Output the (X, Y) coordinate of the center of the cell containing the given text.  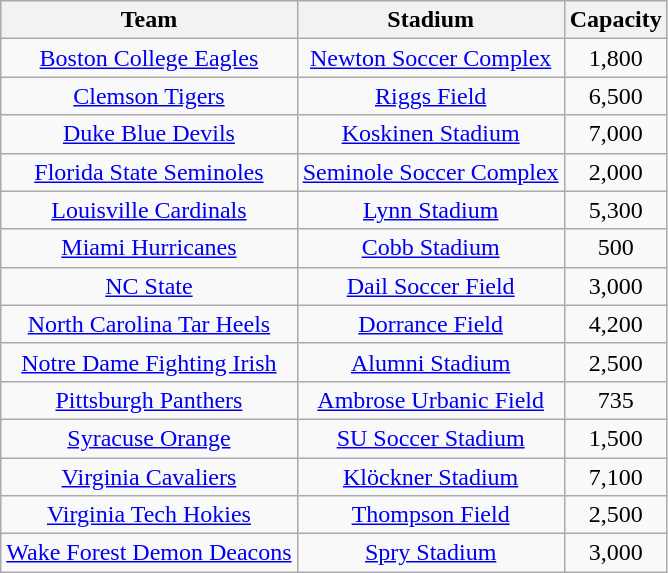
Syracuse Orange (149, 438)
Clemson Tigers (149, 96)
Spry Stadium (430, 553)
2,000 (616, 172)
Boston College Eagles (149, 58)
Dorrance Field (430, 324)
1,500 (616, 438)
6,500 (616, 96)
Team (149, 20)
Wake Forest Demon Deacons (149, 553)
SU Soccer Stadium (430, 438)
Virginia Tech Hokies (149, 515)
500 (616, 248)
Seminole Soccer Complex (430, 172)
Stadium (430, 20)
Cobb Stadium (430, 248)
Miami Hurricanes (149, 248)
Thompson Field (430, 515)
Riggs Field (430, 96)
1,800 (616, 58)
Newton Soccer Complex (430, 58)
4,200 (616, 324)
5,300 (616, 210)
Ambrose Urbanic Field (430, 400)
Koskinen Stadium (430, 134)
Notre Dame Fighting Irish (149, 362)
Klöckner Stadium (430, 477)
Duke Blue Devils (149, 134)
7,000 (616, 134)
Pittsburgh Panthers (149, 400)
7,100 (616, 477)
Capacity (616, 20)
NC State (149, 286)
Louisville Cardinals (149, 210)
Lynn Stadium (430, 210)
Dail Soccer Field (430, 286)
Virginia Cavaliers (149, 477)
Florida State Seminoles (149, 172)
735 (616, 400)
Alumni Stadium (430, 362)
North Carolina Tar Heels (149, 324)
